Provide the (X, Y) coordinate of the cell's center where the given text is located.  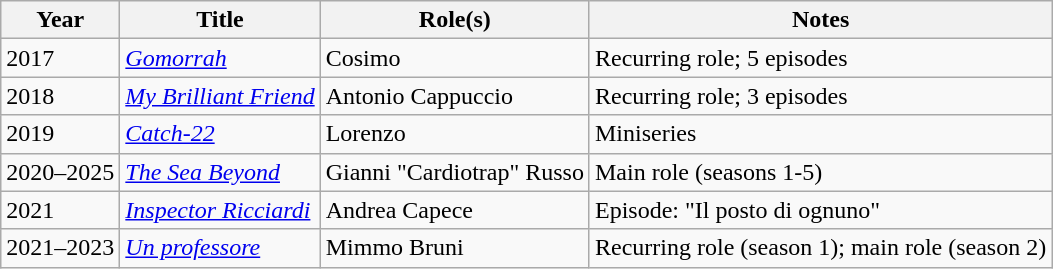
2020–2025 (60, 172)
Cosimo (454, 58)
2021 (60, 210)
Recurring role (season 1); main role (season 2) (820, 248)
The Sea Beyond (220, 172)
Notes (820, 20)
Gianni "Cardiotrap" Russo (454, 172)
Main role (seasons 1-5) (820, 172)
Episode: "Il posto di ognuno" (820, 210)
Year (60, 20)
2017 (60, 58)
Role(s) (454, 20)
2019 (60, 134)
My Brilliant Friend (220, 96)
2018 (60, 96)
Andrea Capece (454, 210)
Un professore (220, 248)
Recurring role; 5 episodes (820, 58)
Antonio Cappuccio (454, 96)
Title (220, 20)
Miniseries (820, 134)
Gomorrah (220, 58)
Mimmo Bruni (454, 248)
Recurring role; 3 episodes (820, 96)
Catch-22 (220, 134)
Inspector Ricciardi (220, 210)
2021–2023 (60, 248)
Lorenzo (454, 134)
